From the cell containing the given text, extract its center point as [X, Y] coordinate. 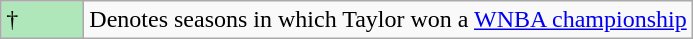
† [42, 20]
Denotes seasons in which Taylor won a WNBA championship [388, 20]
